Determine the (x, y) coordinate at the center of the cell enclosing the given text.  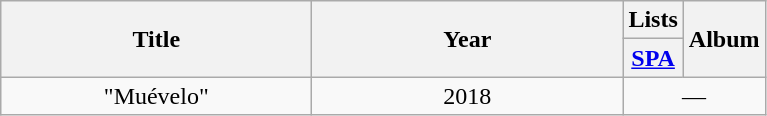
Year (468, 39)
2018 (468, 96)
Album (724, 39)
― (694, 96)
SPA (653, 58)
Lists (653, 20)
"Muévelo" (156, 96)
Title (156, 39)
